From the cell containing the given text, extract its center point as (X, Y) coordinate. 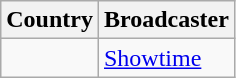
Broadcaster (166, 20)
Showtime (166, 58)
Country (50, 20)
